Return the [x, y] coordinate for the center point of the cell that contains the specified text.  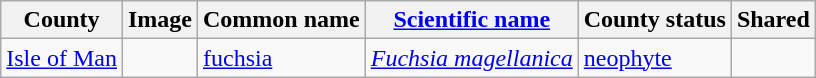
Shared [773, 20]
Fuchsia magellanica [472, 58]
County [62, 20]
Image [160, 20]
Isle of Man [62, 58]
County status [654, 20]
Common name [282, 20]
fuchsia [282, 58]
Scientific name [472, 20]
neophyte [654, 58]
